Return (x, y) of the center of cell containing provided text 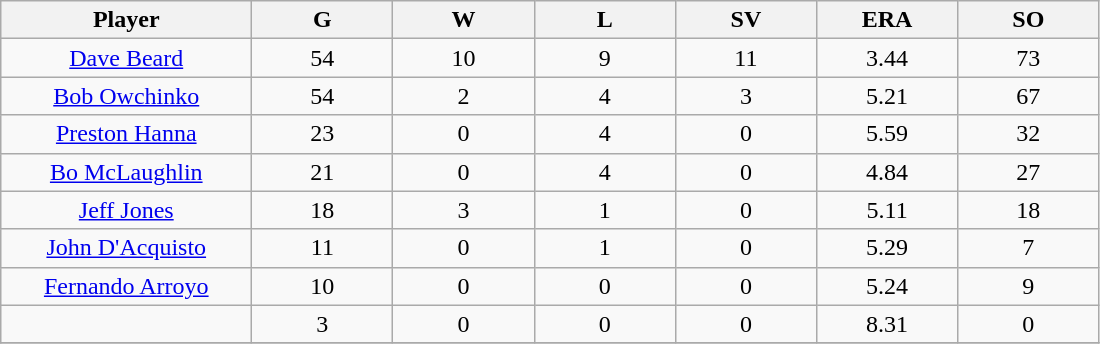
G (322, 20)
ERA (886, 20)
67 (1028, 96)
23 (322, 134)
Jeff Jones (126, 210)
7 (1028, 248)
Fernando Arroyo (126, 286)
21 (322, 172)
8.31 (886, 324)
Bob Owchinko (126, 96)
Bo McLaughlin (126, 172)
32 (1028, 134)
Player (126, 20)
Preston Hanna (126, 134)
SO (1028, 20)
5.11 (886, 210)
73 (1028, 58)
5.21 (886, 96)
27 (1028, 172)
3.44 (886, 58)
5.24 (886, 286)
5.29 (886, 248)
5.59 (886, 134)
4.84 (886, 172)
Dave Beard (126, 58)
John D'Acquisto (126, 248)
W (464, 20)
L (604, 20)
SV (746, 20)
2 (464, 96)
